Pinpoint the cell where the given text exists, returning its [X, Y] midpoint coordinate. 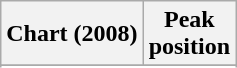
Chart (2008) [72, 34]
Peakposition [189, 34]
